From the cell containing the given text, extract its center point as (x, y) coordinate. 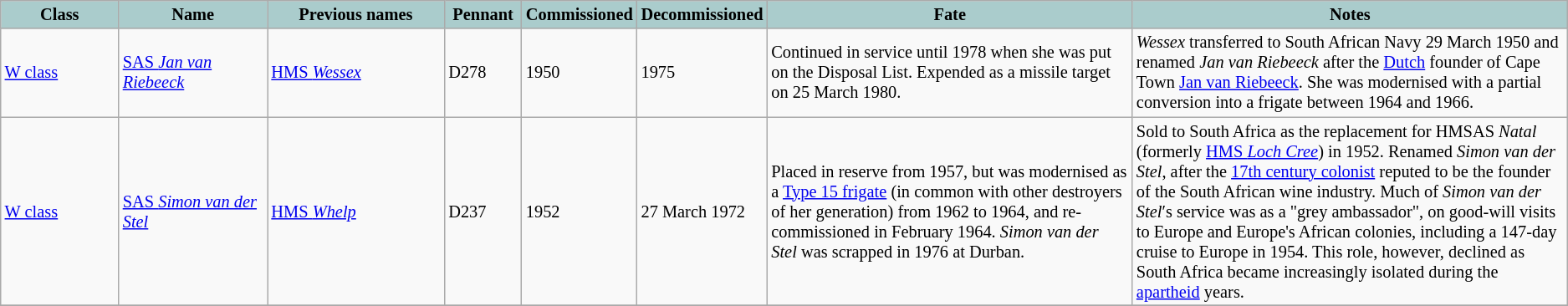
HMS Whelp (356, 212)
SAS Jan van Riebeeck (193, 73)
HMS Wessex (356, 73)
27 March 1972 (702, 212)
Decommissioned (702, 14)
Continued in service until 1978 when she was put on the Disposal List. Expended as a missile target on 25 March 1980. (950, 73)
Commissioned (580, 14)
D278 (483, 73)
Name (193, 14)
Class (60, 14)
Pennant (483, 14)
D237 (483, 212)
Previous names (356, 14)
Notes (1350, 14)
1952 (580, 212)
Fate (950, 14)
SAS Simon van der Stel (193, 212)
1975 (702, 73)
1950 (580, 73)
